Capture the cell that displays the provided text and extract its (X, Y) central coordinate. 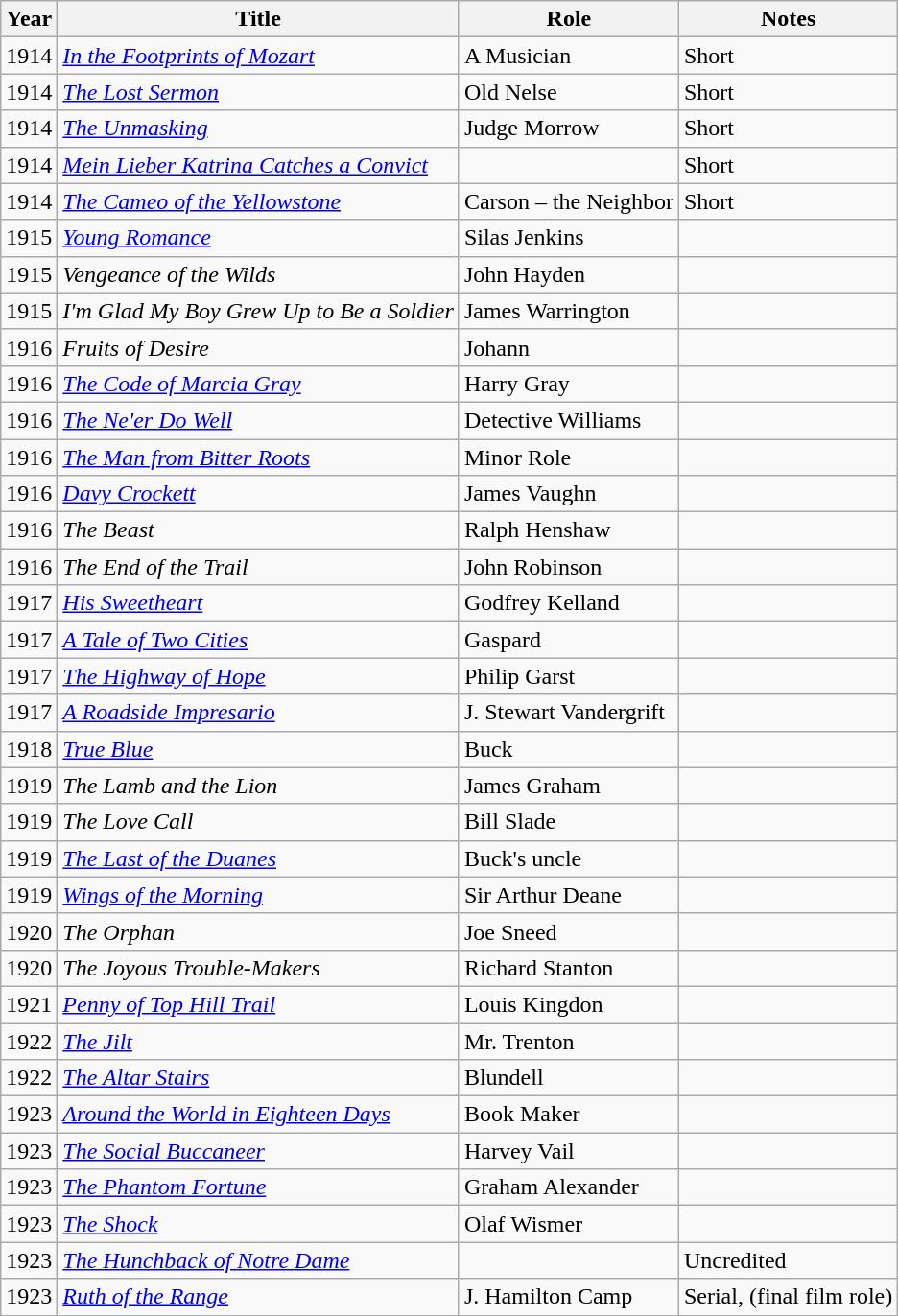
Mr. Trenton (568, 1041)
Blundell (568, 1078)
Graham Alexander (568, 1187)
Title (259, 19)
Ralph Henshaw (568, 530)
Minor Role (568, 458)
Fruits of Desire (259, 347)
1918 (29, 749)
Vengeance of the Wilds (259, 274)
I'm Glad My Boy Grew Up to Be a Soldier (259, 311)
John Robinson (568, 567)
The Social Buccaneer (259, 1151)
True Blue (259, 749)
The Lost Sermon (259, 92)
Harvey Vail (568, 1151)
A Roadside Impresario (259, 713)
Year (29, 19)
J. Hamilton Camp (568, 1297)
Role (568, 19)
The Highway of Hope (259, 676)
Uncredited (788, 1260)
Mein Lieber Katrina Catches a Convict (259, 165)
The Love Call (259, 822)
Philip Garst (568, 676)
The Orphan (259, 931)
The Jilt (259, 1041)
Serial, (final film role) (788, 1297)
Notes (788, 19)
The Hunchback of Notre Dame (259, 1260)
The Ne'er Do Well (259, 420)
The Joyous Trouble-Makers (259, 968)
Old Nelse (568, 92)
Ruth of the Range (259, 1297)
The Last of the Duanes (259, 858)
A Musician (568, 56)
Young Romance (259, 238)
Louis Kingdon (568, 1004)
Gaspard (568, 640)
Joe Sneed (568, 931)
The Unmasking (259, 129)
The Shock (259, 1224)
Richard Stanton (568, 968)
James Warrington (568, 311)
The End of the Trail (259, 567)
Penny of Top Hill Trail (259, 1004)
James Vaughn (568, 494)
Harry Gray (568, 384)
John Hayden (568, 274)
Olaf Wismer (568, 1224)
The Altar Stairs (259, 1078)
Davy Crockett (259, 494)
Wings of the Morning (259, 895)
His Sweetheart (259, 603)
1921 (29, 1004)
Bill Slade (568, 822)
Detective Williams (568, 420)
The Cameo of the Yellowstone (259, 201)
The Code of Marcia Gray (259, 384)
Judge Morrow (568, 129)
Sir Arthur Deane (568, 895)
Book Maker (568, 1115)
The Man from Bitter Roots (259, 458)
Carson – the Neighbor (568, 201)
Buck (568, 749)
Around the World in Eighteen Days (259, 1115)
A Tale of Two Cities (259, 640)
The Beast (259, 530)
James Graham (568, 786)
J. Stewart Vandergrift (568, 713)
The Lamb and the Lion (259, 786)
Buck's uncle (568, 858)
Silas Jenkins (568, 238)
Johann (568, 347)
The Phantom Fortune (259, 1187)
In the Footprints of Mozart (259, 56)
Godfrey Kelland (568, 603)
